Detect which cell encompasses the target text, then output its (X, Y) center coordinate. 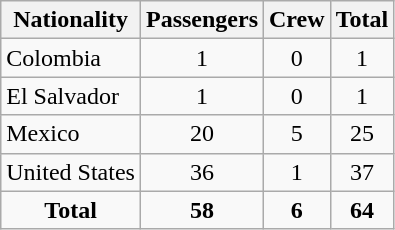
20 (202, 134)
58 (202, 210)
Nationality (71, 20)
6 (298, 210)
64 (362, 210)
Passengers (202, 20)
Crew (298, 20)
37 (362, 172)
United States (71, 172)
36 (202, 172)
25 (362, 134)
Colombia (71, 58)
Mexico (71, 134)
5 (298, 134)
El Salvador (71, 96)
